From the cell containing the given text, extract its center point as [x, y] coordinate. 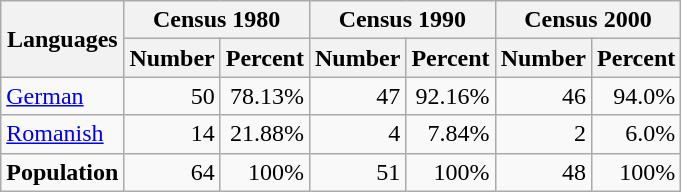
7.84% [450, 134]
4 [357, 134]
Population [62, 172]
14 [172, 134]
Romanish [62, 134]
48 [543, 172]
German [62, 96]
92.16% [450, 96]
21.88% [264, 134]
2 [543, 134]
64 [172, 172]
Languages [62, 39]
47 [357, 96]
94.0% [636, 96]
46 [543, 96]
Census 2000 [588, 20]
50 [172, 96]
6.0% [636, 134]
78.13% [264, 96]
51 [357, 172]
Census 1990 [402, 20]
Census 1980 [217, 20]
